For the text-containing cell, return its midpoint in [x, y] coordinate format. 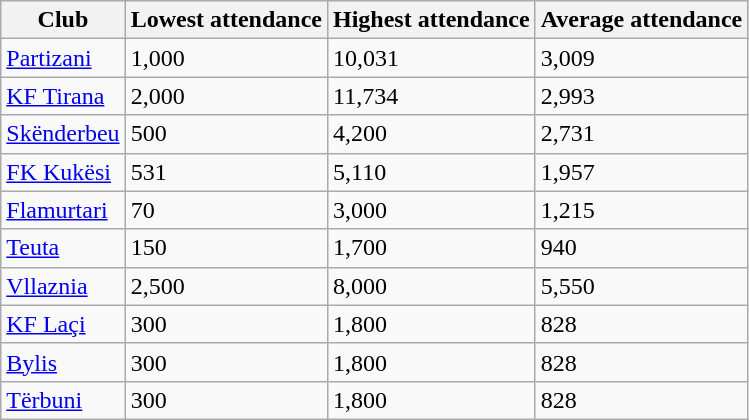
FK Kukësi [63, 172]
500 [226, 134]
Highest attendance [431, 20]
Skënderbeu [63, 134]
8,000 [431, 286]
11,734 [431, 96]
1,215 [642, 210]
Club [63, 20]
2,500 [226, 286]
Partizani [63, 58]
1,000 [226, 58]
Lowest attendance [226, 20]
Flamurtari [63, 210]
Teuta [63, 248]
5,550 [642, 286]
KF Laçi [63, 324]
Bylis [63, 362]
Average attendance [642, 20]
Vllaznia [63, 286]
5,110 [431, 172]
70 [226, 210]
2,731 [642, 134]
KF Tirana [63, 96]
1,700 [431, 248]
2,993 [642, 96]
10,031 [431, 58]
940 [642, 248]
4,200 [431, 134]
150 [226, 248]
3,000 [431, 210]
531 [226, 172]
Tërbuni [63, 400]
1,957 [642, 172]
3,009 [642, 58]
2,000 [226, 96]
